Identify which cell holds the provided text, then report its (X, Y) central coordinate. 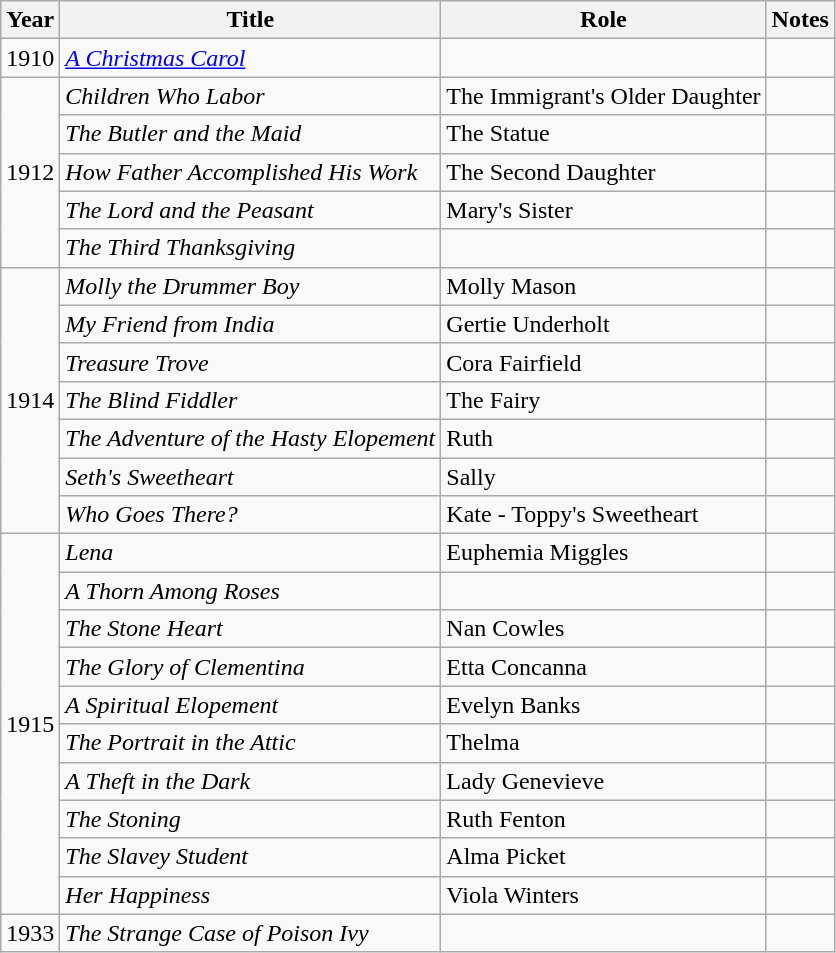
Notes (800, 20)
Children Who Labor (250, 96)
Mary's Sister (604, 210)
Gertie Underholt (604, 324)
The Glory of Clementina (250, 667)
Title (250, 20)
The Slavey Student (250, 857)
Kate - Toppy's Sweetheart (604, 515)
The Statue (604, 134)
Sally (604, 477)
The Fairy (604, 400)
Euphemia Miggles (604, 553)
Ruth (604, 438)
Etta Concanna (604, 667)
Viola Winters (604, 895)
A Thorn Among Roses (250, 591)
Molly Mason (604, 286)
1912 (30, 172)
Evelyn Banks (604, 705)
The Immigrant's Older Daughter (604, 96)
Lena (250, 553)
Alma Picket (604, 857)
The Butler and the Maid (250, 134)
The Lord and the Peasant (250, 210)
Thelma (604, 743)
My Friend from India (250, 324)
Molly the Drummer Boy (250, 286)
The Portrait in the Attic (250, 743)
1915 (30, 724)
Her Happiness (250, 895)
The Strange Case of Poison Ivy (250, 933)
The Blind Fiddler (250, 400)
1914 (30, 400)
Lady Genevieve (604, 781)
Nan Cowles (604, 629)
The Third Thanksgiving (250, 248)
1933 (30, 933)
Role (604, 20)
Cora Fairfield (604, 362)
The Second Daughter (604, 172)
The Stone Heart (250, 629)
How Father Accomplished His Work (250, 172)
Year (30, 20)
Seth's Sweetheart (250, 477)
A Christmas Carol (250, 58)
1910 (30, 58)
Treasure Trove (250, 362)
A Spiritual Elopement (250, 705)
Ruth Fenton (604, 819)
Who Goes There? (250, 515)
The Adventure of the Hasty Elopement (250, 438)
A Theft in the Dark (250, 781)
The Stoning (250, 819)
